Capture the cell that displays the provided text and extract its [x, y] central coordinate. 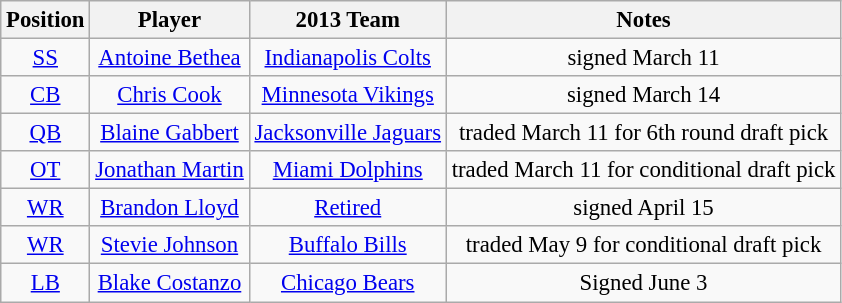
Indianapolis Colts [348, 58]
Position [46, 20]
Notes [643, 20]
2013 Team [348, 20]
signed March 14 [643, 95]
Chicago Bears [348, 283]
Chris Cook [170, 95]
Brandon Lloyd [170, 208]
QB [46, 133]
traded March 11 for conditional draft pick [643, 170]
CB [46, 95]
Jonathan Martin [170, 170]
Miami Dolphins [348, 170]
Retired [348, 208]
Antoine Bethea [170, 58]
Buffalo Bills [348, 245]
Player [170, 20]
signed March 11 [643, 58]
Signed June 3 [643, 283]
Jacksonville Jaguars [348, 133]
traded May 9 for conditional draft pick [643, 245]
OT [46, 170]
Blaine Gabbert [170, 133]
traded March 11 for 6th round draft pick [643, 133]
Minnesota Vikings [348, 95]
SS [46, 58]
Blake Costanzo [170, 283]
LB [46, 283]
signed April 15 [643, 208]
Stevie Johnson [170, 245]
